For the text-containing cell, return its midpoint in [X, Y] coordinate format. 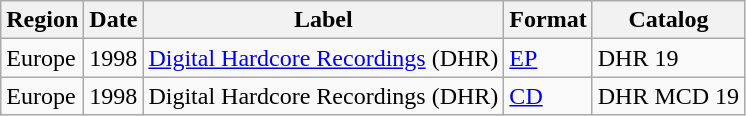
CD [548, 96]
Region [42, 20]
EP [548, 58]
DHR 19 [668, 58]
Catalog [668, 20]
Format [548, 20]
DHR MCD 19 [668, 96]
Label [324, 20]
Date [114, 20]
